For the text-containing cell, return its midpoint in [X, Y] coordinate format. 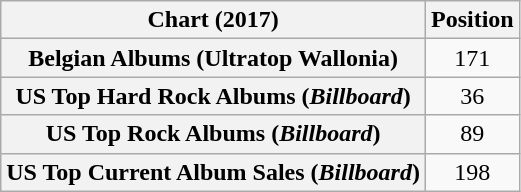
89 [472, 134]
Belgian Albums (Ultratop Wallonia) [214, 58]
US Top Rock Albums (Billboard) [214, 134]
US Top Hard Rock Albums (Billboard) [214, 96]
Position [472, 20]
171 [472, 58]
36 [472, 96]
US Top Current Album Sales (Billboard) [214, 172]
198 [472, 172]
Chart (2017) [214, 20]
